Provide the [X, Y] coordinate of the cell's center where the given text is located.  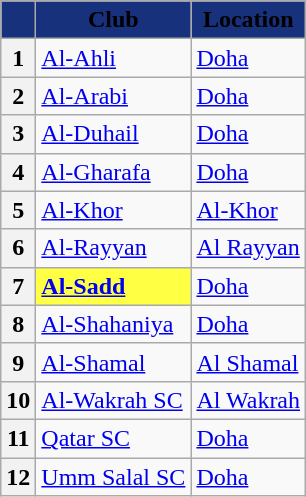
Al-Shahaniya [114, 324]
Al-Sadd [114, 286]
5 [18, 210]
Umm Salal SC [114, 477]
Al-Shamal [114, 362]
Al-Ahli [114, 58]
6 [18, 248]
Al-Duhail [114, 134]
Al Rayyan [248, 248]
1 [18, 58]
Al-Arabi [114, 96]
2 [18, 96]
Club [114, 20]
Al-Gharafa [114, 172]
10 [18, 400]
Al Wakrah [248, 400]
Al Shamal [248, 362]
4 [18, 172]
Qatar SC [114, 438]
Al-Rayyan [114, 248]
Al-Wakrah SC [114, 400]
3 [18, 134]
Location [248, 20]
9 [18, 362]
7 [18, 286]
11 [18, 438]
8 [18, 324]
12 [18, 477]
